Pinpoint the cell where the given text exists, returning its [X, Y] midpoint coordinate. 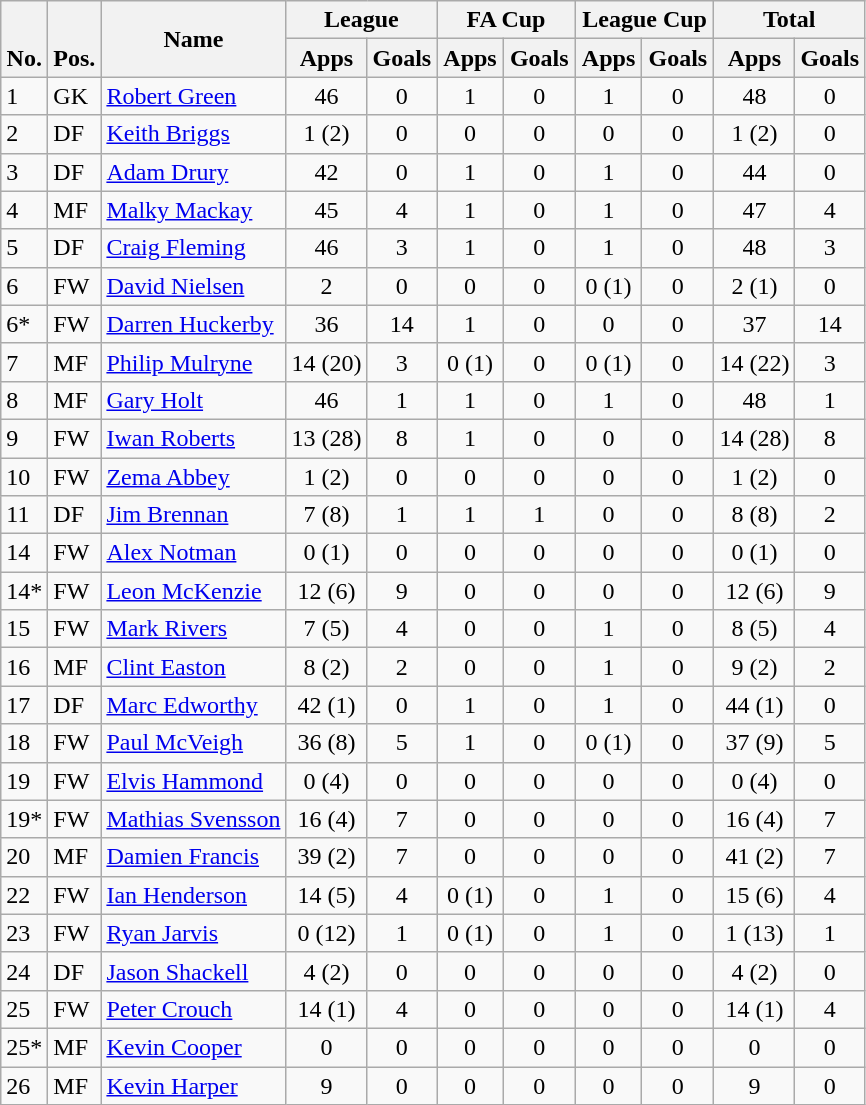
Alex Notman [194, 553]
8 (5) [754, 629]
Jim Brennan [194, 515]
Adam Drury [194, 172]
14 (22) [754, 362]
Mathias Svensson [194, 819]
Paul McVeigh [194, 743]
Clint Easton [194, 667]
25* [24, 1047]
14* [24, 591]
Peter Crouch [194, 1009]
David Nielsen [194, 286]
44 [754, 172]
GK [74, 96]
Marc Edworthy [194, 705]
14 (20) [326, 362]
18 [24, 743]
25 [24, 1009]
47 [754, 210]
11 [24, 515]
Darren Huckerby [194, 324]
7 (8) [326, 515]
Zema Abbey [194, 477]
20 [24, 857]
Elvis Hammond [194, 781]
Kevin Harper [194, 1085]
Robert Green [194, 96]
14 (5) [326, 895]
39 (2) [326, 857]
45 [326, 210]
2 (1) [754, 286]
8 (2) [326, 667]
Kevin Cooper [194, 1047]
Gary Holt [194, 400]
15 (6) [754, 895]
Total [790, 20]
24 [24, 971]
Mark Rivers [194, 629]
41 (2) [754, 857]
37 [754, 324]
42 (1) [326, 705]
13 (28) [326, 438]
Philip Mulryne [194, 362]
16 [24, 667]
League Cup [644, 20]
Pos. [74, 39]
10 [24, 477]
42 [326, 172]
Jason Shackell [194, 971]
37 (9) [754, 743]
19* [24, 819]
7 (5) [326, 629]
14 (28) [754, 438]
0 (12) [326, 933]
6 [24, 286]
Damien Francis [194, 857]
19 [24, 781]
36 (8) [326, 743]
23 [24, 933]
Ryan Jarvis [194, 933]
36 [326, 324]
17 [24, 705]
9 (2) [754, 667]
No. [24, 39]
15 [24, 629]
1 (13) [754, 933]
Iwan Roberts [194, 438]
Name [194, 39]
Malky Mackay [194, 210]
8 (8) [754, 515]
6* [24, 324]
44 (1) [754, 705]
26 [24, 1085]
22 [24, 895]
FA Cup [506, 20]
Ian Henderson [194, 895]
Keith Briggs [194, 134]
Leon McKenzie [194, 591]
Craig Fleming [194, 248]
League [362, 20]
